Search for the cell housing the specified text and yield its (x, y) center coordinate. 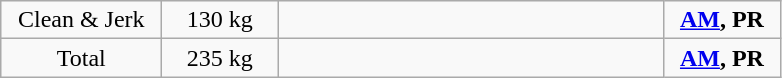
235 kg (220, 58)
Clean & Jerk (82, 20)
Total (82, 58)
130 kg (220, 20)
